Return the (X, Y) coordinate for the center point of the cell that contains the specified text.  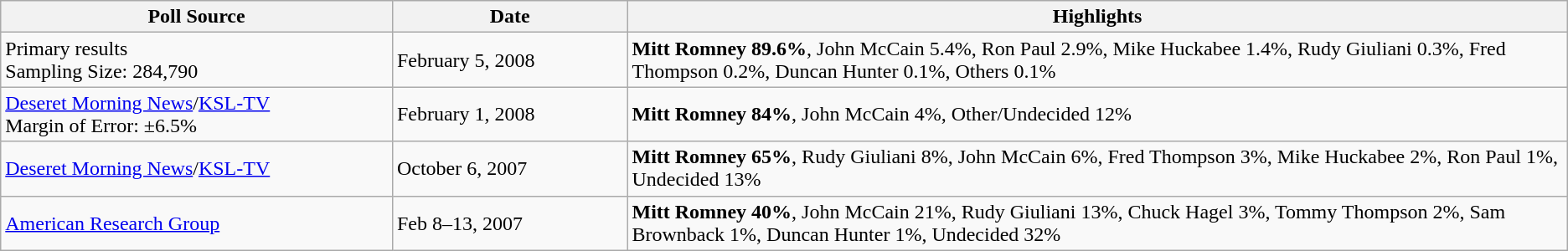
Highlights (1097, 17)
February 1, 2008 (509, 114)
Mitt Romney 89.6%, John McCain 5.4%, Ron Paul 2.9%, Mike Huckabee 1.4%, Rudy Giuliani 0.3%, Fred Thompson 0.2%, Duncan Hunter 0.1%, Others 0.1% (1097, 60)
October 6, 2007 (509, 169)
Deseret Morning News/KSL-TV (197, 169)
Mitt Romney 65%, Rudy Giuliani 8%, John McCain 6%, Fred Thompson 3%, Mike Huckabee 2%, Ron Paul 1%, Undecided 13% (1097, 169)
Date (509, 17)
Mitt Romney 84%, John McCain 4%, Other/Undecided 12% (1097, 114)
Primary resultsSampling Size: 284,790 (197, 60)
Feb 8–13, 2007 (509, 223)
Poll Source (197, 17)
Mitt Romney 40%, John McCain 21%, Rudy Giuliani 13%, Chuck Hagel 3%, Tommy Thompson 2%, Sam Brownback 1%, Duncan Hunter 1%, Undecided 32% (1097, 223)
Deseret Morning News/KSL-TVMargin of Error: ±6.5% (197, 114)
American Research Group (197, 223)
February 5, 2008 (509, 60)
